Scan for the cell matching the given text and deliver its [X, Y] coordinate at center. 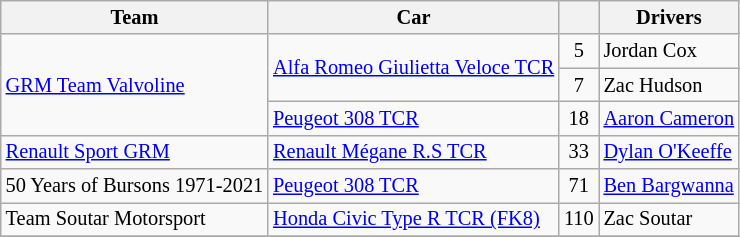
Ben Bargwanna [669, 186]
5 [578, 51]
18 [578, 118]
Team [134, 17]
Zac Soutar [669, 219]
Car [414, 17]
Zac Hudson [669, 85]
110 [578, 219]
7 [578, 85]
Renault Sport GRM [134, 152]
Jordan Cox [669, 51]
33 [578, 152]
Team Soutar Motorsport [134, 219]
Aaron Cameron [669, 118]
Honda Civic Type R TCR (FK8) [414, 219]
Drivers [669, 17]
Renault Mégane R.S TCR [414, 152]
Dylan O'Keeffe [669, 152]
50 Years of Bursons 1971-2021 [134, 186]
GRM Team Valvoline [134, 84]
Alfa Romeo Giulietta Veloce TCR [414, 68]
71 [578, 186]
